Extract the [X, Y] coordinate from the center of the cell holding the provided text.  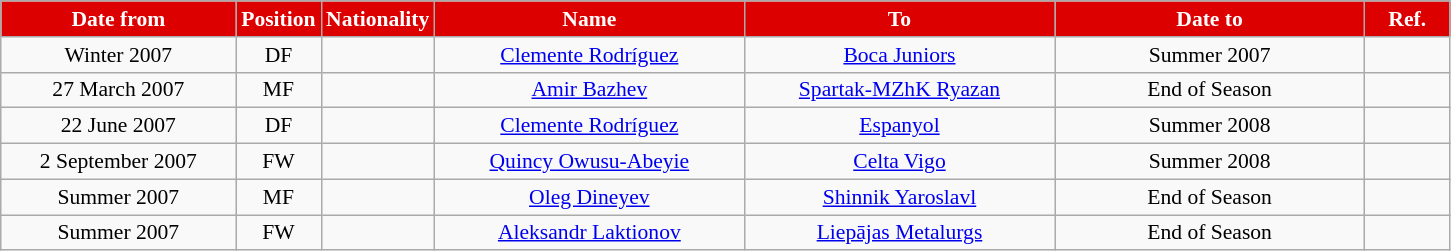
Espanyol [899, 126]
Quincy Owusu-Abeyie [589, 162]
Nationality [378, 19]
Date from [118, 19]
Celta Vigo [899, 162]
Aleksandr Laktionov [589, 233]
Position [278, 19]
22 June 2007 [118, 126]
Oleg Dineyev [589, 197]
Spartak-MZhK Ryazan [899, 90]
Winter 2007 [118, 55]
Liepājas Metalurgs [899, 233]
Boca Juniors [899, 55]
To [899, 19]
Amir Bazhev [589, 90]
Shinnik Yaroslavl [899, 197]
Ref. [1408, 19]
Date to [1210, 19]
Name [589, 19]
27 March 2007 [118, 90]
2 September 2007 [118, 162]
